Identify which cell holds the provided text, then report its [x, y] central coordinate. 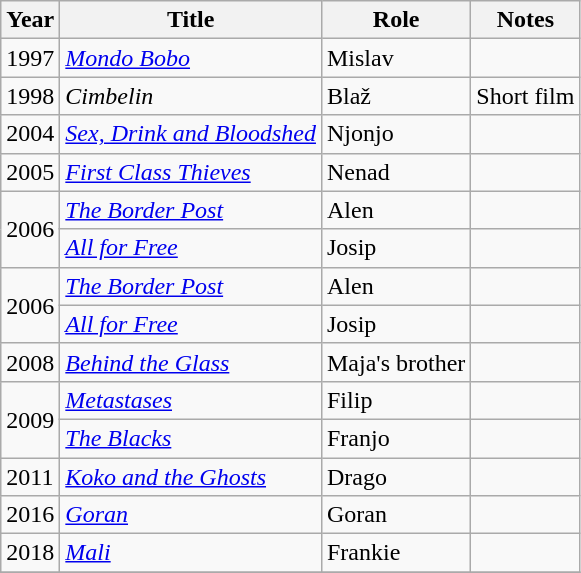
1998 [30, 96]
Short film [526, 96]
Mali [191, 553]
2011 [30, 477]
2018 [30, 553]
Filip [396, 400]
Maja's brother [396, 362]
Njonjo [396, 134]
The Blacks [191, 438]
Mondo Bobo [191, 58]
Metastases [191, 400]
2005 [30, 172]
Role [396, 20]
Blaž [396, 96]
Nenad [396, 172]
Year [30, 20]
Koko and the Ghosts [191, 477]
2004 [30, 134]
Sex, Drink and Bloodshed [191, 134]
2009 [30, 419]
Franjo [396, 438]
2008 [30, 362]
Behind the Glass [191, 362]
Drago [396, 477]
2016 [30, 515]
Cimbelin [191, 96]
Mislav [396, 58]
Notes [526, 20]
Title [191, 20]
Frankie [396, 553]
First Class Thieves [191, 172]
1997 [30, 58]
